Scan for the cell matching the given text and deliver its (x, y) coordinate at center. 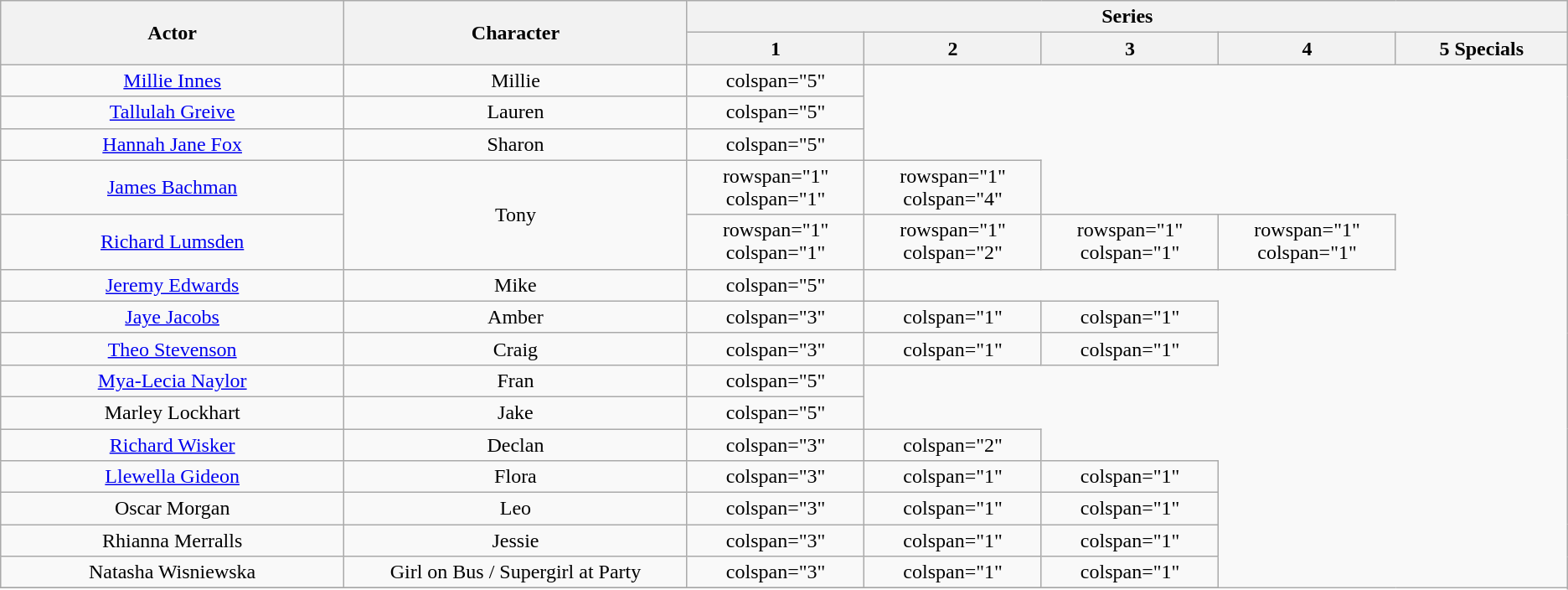
Character (516, 33)
Declan (516, 445)
Amber (516, 317)
Llewella Gideon (173, 477)
Millie (516, 80)
2 (953, 49)
5 Specials (1481, 49)
Flora (516, 477)
Series (1127, 17)
Millie Innes (173, 80)
3 (1129, 49)
Fran (516, 380)
Natasha Wisniewska (173, 572)
James Bachman (173, 188)
Lauren (516, 112)
colspan="2" (953, 445)
Sharon (516, 144)
Jaye Jacobs (173, 317)
rowspan="1" colspan="2" (953, 241)
Jessie (516, 541)
Hannah Jane Fox (173, 144)
rowspan="1" colspan="4" (953, 188)
Girl on Bus / Supergirl at Party (516, 572)
1 (776, 49)
Mike (516, 285)
Theo Stevenson (173, 349)
Richard Lumsden (173, 241)
Tallulah Greive (173, 112)
Oscar Morgan (173, 509)
Jake (516, 412)
Mya-Lecia Naylor (173, 380)
4 (1307, 49)
Actor (173, 33)
Jeremy Edwards (173, 285)
Tony (516, 215)
Richard Wisker (173, 445)
Craig (516, 349)
Leo (516, 509)
Rhianna Merralls (173, 541)
Marley Lockhart (173, 412)
